Pinpoint the cell where the given text exists, returning its (x, y) midpoint coordinate. 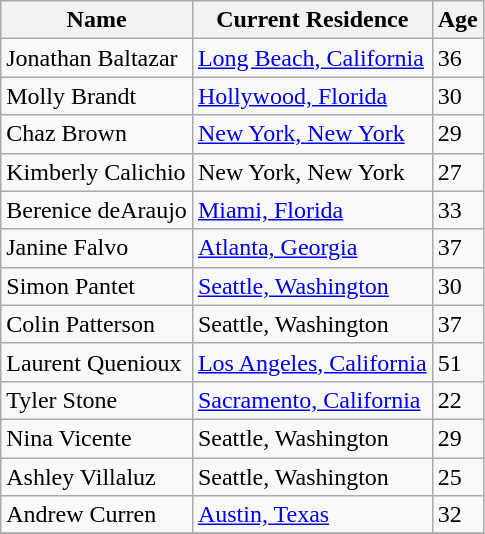
Kimberly Calichio (97, 172)
Tyler Stone (97, 400)
Andrew Curren (97, 515)
22 (458, 400)
Simon Pantet (97, 286)
Chaz Brown (97, 134)
Long Beach, California (312, 58)
Los Angeles, California (312, 362)
Jonathan Baltazar (97, 58)
Ashley Villaluz (97, 477)
51 (458, 362)
Molly Brandt (97, 96)
Colin Patterson (97, 324)
Berenice deAraujo (97, 210)
Name (97, 20)
Current Residence (312, 20)
Sacramento, California (312, 400)
Janine Falvo (97, 248)
33 (458, 210)
27 (458, 172)
Atlanta, Georgia (312, 248)
32 (458, 515)
Hollywood, Florida (312, 96)
Austin, Texas (312, 515)
Age (458, 20)
36 (458, 58)
Miami, Florida (312, 210)
25 (458, 477)
Nina Vicente (97, 438)
Laurent Quenioux (97, 362)
